Output the (X, Y) coordinate of the center of the cell containing the given text.  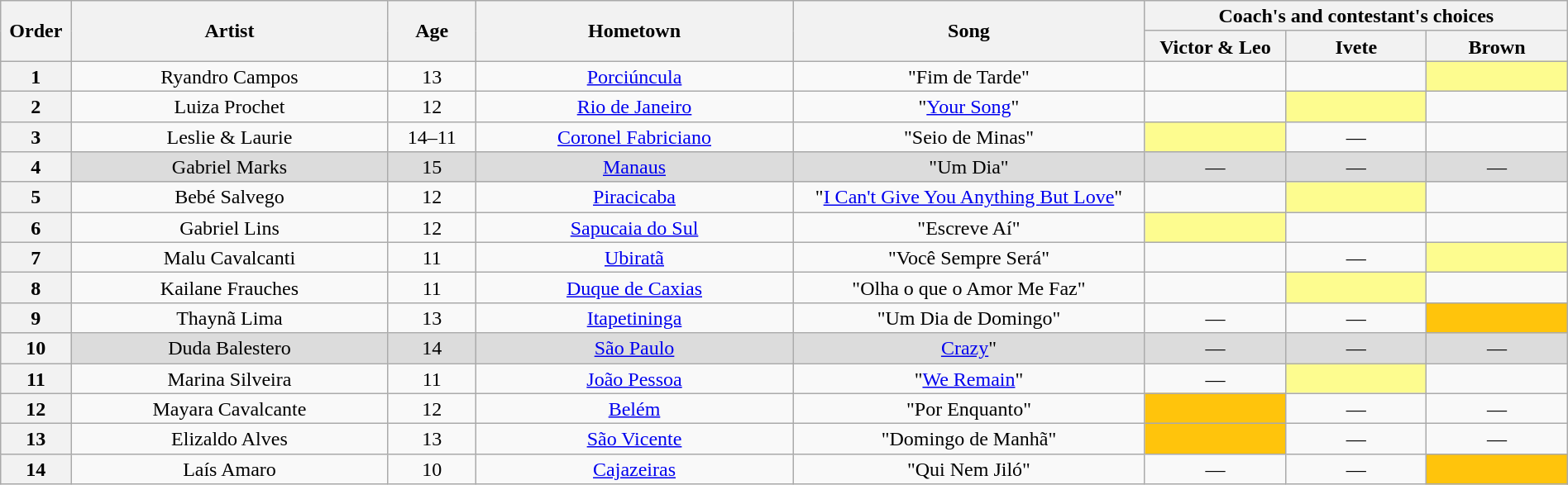
Cajazeiras (633, 469)
4 (36, 167)
Mayara Cavalcante (230, 408)
Kailane Frauches (230, 288)
Order (36, 31)
Sapucaia do Sul (633, 228)
Crazy" (969, 349)
Manaus (633, 167)
8 (36, 288)
Victor & Leo (1215, 46)
Itapetininga (633, 317)
15 (432, 167)
Thaynã Lima (230, 317)
5 (36, 197)
"Um Dia" (969, 167)
"Domingo de Manhã" (969, 440)
Porciúncula (633, 76)
Ryandro Campos (230, 76)
3 (36, 137)
"We Remain" (969, 378)
Luiza Prochet (230, 106)
6 (36, 228)
Belém (633, 408)
Coronel Fabriciano (633, 137)
Laís Amaro (230, 469)
Age (432, 31)
"I Can't Give You Anything But Love" (969, 197)
"Um Dia de Domingo" (969, 317)
Artist (230, 31)
14–11 (432, 137)
"Qui Nem Jiló" (969, 469)
1 (36, 76)
"Escreve Aí" (969, 228)
Elizaldo Alves (230, 440)
Marina Silveira (230, 378)
Song (969, 31)
Hometown (633, 31)
Ivete (1356, 46)
"Olha o que o Amor Me Faz" (969, 288)
"Por Enquanto" (969, 408)
"Você Sempre Será" (969, 258)
Ubiratã (633, 258)
Bebé Salvego (230, 197)
9 (36, 317)
"Your Song" (969, 106)
Malu Cavalcanti (230, 258)
São Vicente (633, 440)
Duda Balestero (230, 349)
"Seio de Minas" (969, 137)
"Fim de Tarde" (969, 76)
São Paulo (633, 349)
Gabriel Marks (230, 167)
João Pessoa (633, 378)
Gabriel Lins (230, 228)
Piracicaba (633, 197)
2 (36, 106)
Leslie & Laurie (230, 137)
Coach's and contestant's choices (1356, 17)
Rio de Janeiro (633, 106)
Brown (1497, 46)
7 (36, 258)
Duque de Caxias (633, 288)
